Pinpoint the cell where the given text exists, returning its (x, y) midpoint coordinate. 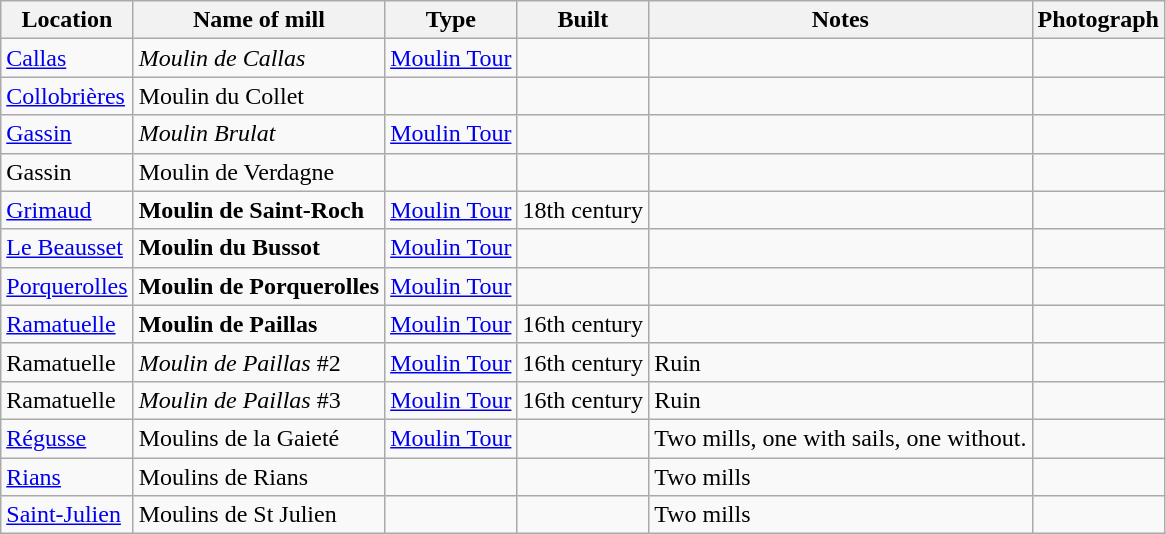
Moulin de Paillas (259, 324)
Photograph (1098, 20)
Moulins de Rians (259, 477)
Saint-Julien (67, 515)
Name of mill (259, 20)
Moulin de Callas (259, 58)
Moulin de Paillas #3 (259, 400)
Two mills, one with sails, one without. (840, 438)
Rians (67, 477)
Moulin de Verdagne (259, 172)
Grimaud (67, 210)
Moulin de Paillas #2 (259, 362)
Callas (67, 58)
Moulin du Collet (259, 96)
Moulin de Porquerolles (259, 286)
Le Beausset (67, 248)
Moulins de la Gaieté (259, 438)
Porquerolles (67, 286)
Moulin de Saint-Roch (259, 210)
Moulin Brulat (259, 134)
Collobrières (67, 96)
Notes (840, 20)
Moulins de St Julien (259, 515)
Type (451, 20)
Moulin du Bussot (259, 248)
Built (583, 20)
Régusse (67, 438)
Location (67, 20)
18th century (583, 210)
